Determine the (x, y) coordinate at the center of the cell enclosing the given text.  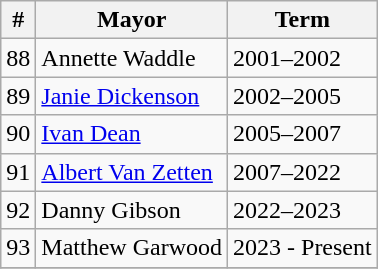
Matthew Garwood (132, 248)
91 (18, 172)
Albert Van Zetten (132, 172)
# (18, 20)
Term (303, 20)
Janie Dickenson (132, 96)
2007–2022 (303, 172)
93 (18, 248)
Danny Gibson (132, 210)
2023 - Present (303, 248)
2001–2002 (303, 58)
2002–2005 (303, 96)
2022–2023 (303, 210)
90 (18, 134)
Annette Waddle (132, 58)
Mayor (132, 20)
92 (18, 210)
89 (18, 96)
88 (18, 58)
Ivan Dean (132, 134)
2005–2007 (303, 134)
